Return [x, y] of the center of cell containing provided text 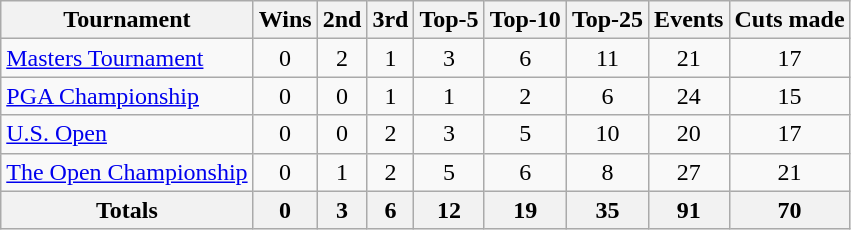
24 [689, 96]
Wins [285, 20]
The Open Championship [127, 172]
Events [689, 20]
Cuts made [790, 20]
U.S. Open [127, 134]
Top-10 [525, 20]
70 [790, 210]
35 [607, 210]
Masters Tournament [127, 58]
12 [449, 210]
27 [689, 172]
Totals [127, 210]
Top-25 [607, 20]
20 [689, 134]
Top-5 [449, 20]
15 [790, 96]
19 [525, 210]
Tournament [127, 20]
11 [607, 58]
10 [607, 134]
2nd [342, 20]
PGA Championship [127, 96]
8 [607, 172]
3rd [390, 20]
91 [689, 210]
